Return the [X, Y] coordinate for the center point of the cell that contains the specified text.  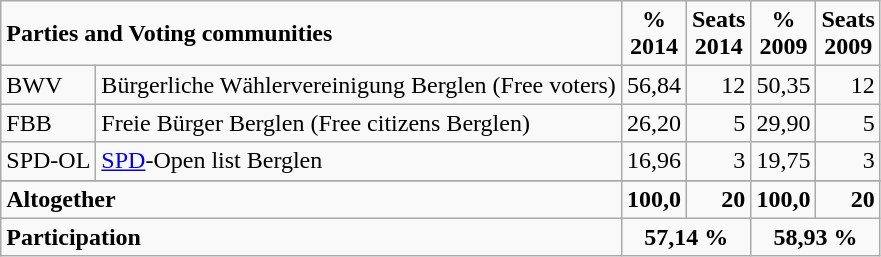
%2014 [654, 34]
26,20 [654, 123]
16,96 [654, 161]
BWV [48, 85]
57,14 % [686, 237]
58,93 % [816, 237]
50,35 [784, 85]
Seats2014 [718, 34]
29,90 [784, 123]
Parties and Voting communities [312, 34]
Altogether [312, 199]
19,75 [784, 161]
Bürgerliche Wählervereinigung Berglen (Free voters) [359, 85]
Participation [312, 237]
SPD-OL [48, 161]
FBB [48, 123]
SPD-Open list Berglen [359, 161]
56,84 [654, 85]
Freie Bürger Berglen (Free citizens Berglen) [359, 123]
%2009 [784, 34]
Seats2009 [848, 34]
